Find where the given text appears and provide that cell's center as [X, Y] coordinate. 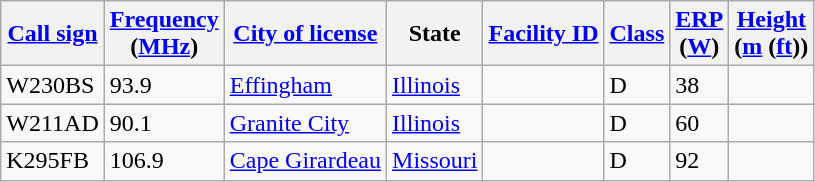
Height(m (ft)) [772, 34]
38 [700, 85]
Effingham [305, 85]
60 [700, 123]
Facility ID [544, 34]
State [435, 34]
Missouri [435, 161]
W211AD [53, 123]
Cape Girardeau [305, 161]
Call sign [53, 34]
Granite City [305, 123]
Frequency(MHz) [164, 34]
90.1 [164, 123]
106.9 [164, 161]
Class [637, 34]
K295FB [53, 161]
W230BS [53, 85]
92 [700, 161]
City of license [305, 34]
93.9 [164, 85]
ERP(W) [700, 34]
